For the text-containing cell, return its midpoint in (X, Y) coordinate format. 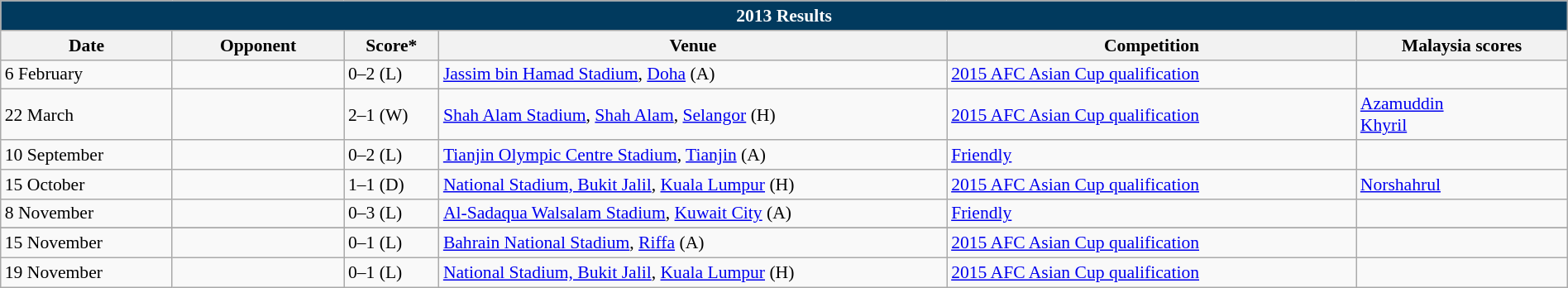
0–3 (L) (392, 214)
Score* (392, 46)
Norshahrul (1462, 185)
Bahrain National Stadium, Riffa (A) (693, 243)
22 March (87, 114)
1–1 (D) (392, 185)
Opponent (258, 46)
Date (87, 46)
15 October (87, 185)
Malaysia scores (1462, 46)
Al-Sadaqua Walsalam Stadium, Kuwait City (A) (693, 214)
15 November (87, 243)
6 February (87, 74)
Shah Alam Stadium, Shah Alam, Selangor (H) (693, 114)
10 September (87, 155)
2013 Results (784, 16)
Jassim bin Hamad Stadium, Doha (A) (693, 74)
Competition (1151, 46)
2–1 (W) (392, 114)
Azamuddin Khyril (1462, 114)
Tianjin Olympic Centre Stadium, Tianjin (A) (693, 155)
8 November (87, 214)
Venue (693, 46)
19 November (87, 273)
